Extract the [X, Y] coordinate from the center of the cell holding the provided text.  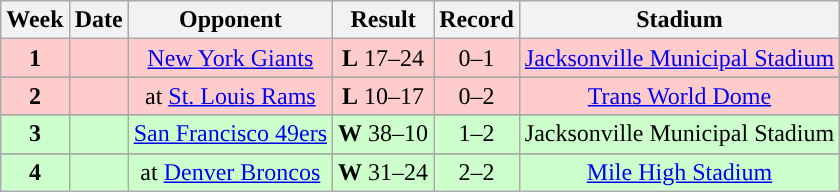
Week [35, 20]
Mile High Stadium [679, 172]
at St. Louis Rams [230, 96]
1–2 [477, 134]
W 31–24 [384, 172]
Date [98, 20]
San Francisco 49ers [230, 134]
W 38–10 [384, 134]
2–2 [477, 172]
1 [35, 58]
Result [384, 20]
0–1 [477, 58]
Trans World Dome [679, 96]
3 [35, 134]
L 10–17 [384, 96]
0–2 [477, 96]
at Denver Broncos [230, 172]
L 17–24 [384, 58]
Record [477, 20]
Opponent [230, 20]
2 [35, 96]
4 [35, 172]
Stadium [679, 20]
New York Giants [230, 58]
